Provide the [x, y] coordinate of the cell's center where the given text is located.  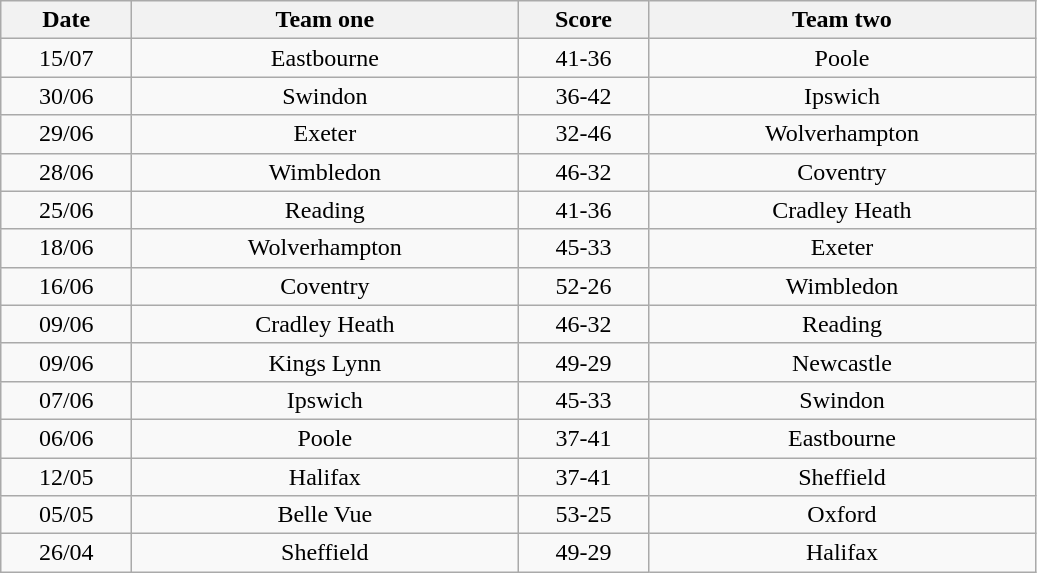
53-25 [584, 515]
Belle Vue [325, 515]
28/06 [66, 172]
12/05 [66, 477]
52-26 [584, 286]
30/06 [66, 96]
18/06 [66, 248]
Kings Lynn [325, 362]
Team one [325, 20]
26/04 [66, 553]
25/06 [66, 210]
Date [66, 20]
15/07 [66, 58]
05/05 [66, 515]
Score [584, 20]
Team two [842, 20]
Oxford [842, 515]
Newcastle [842, 362]
16/06 [66, 286]
07/06 [66, 400]
32-46 [584, 134]
29/06 [66, 134]
36-42 [584, 96]
06/06 [66, 438]
